Determine the [x, y] coordinate at the center of the cell enclosing the given text.  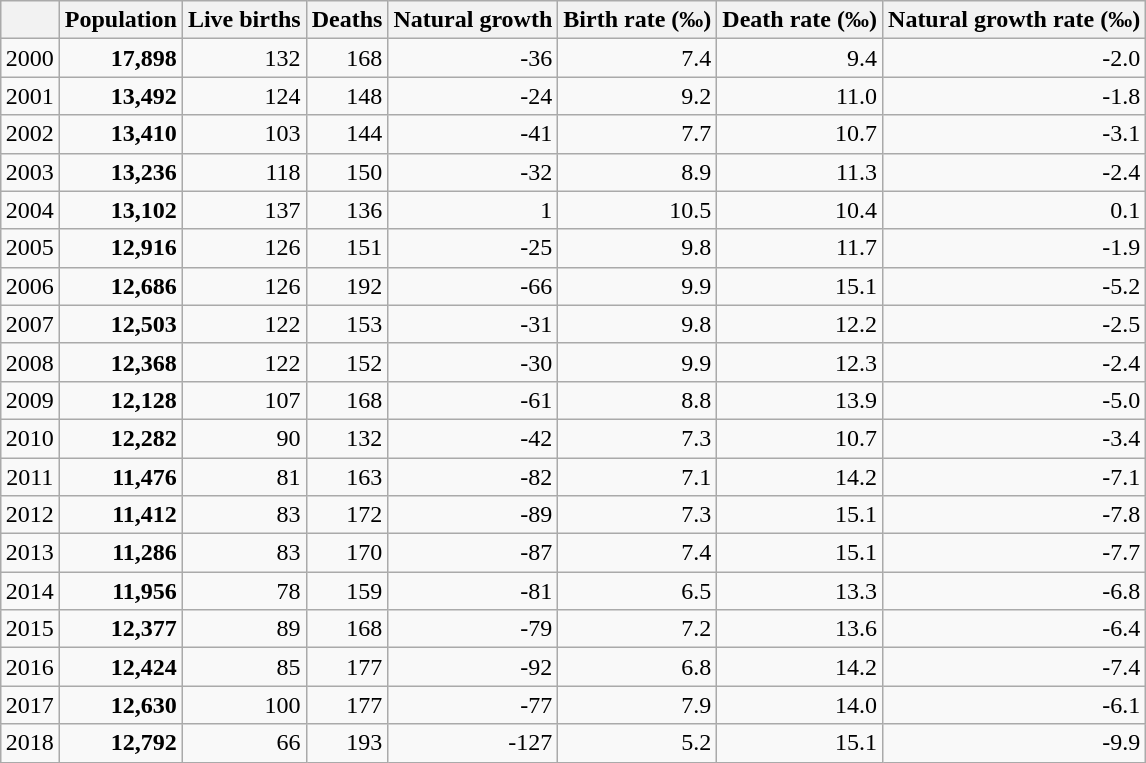
-61 [473, 400]
152 [347, 362]
2007 [30, 324]
-30 [473, 362]
172 [347, 515]
-41 [473, 134]
89 [244, 629]
5.2 [638, 743]
9.4 [800, 58]
8.9 [638, 172]
12.2 [800, 324]
10.4 [800, 210]
78 [244, 591]
-7.8 [1014, 515]
12,503 [120, 324]
11,476 [120, 477]
137 [244, 210]
6.5 [638, 591]
2008 [30, 362]
-7.4 [1014, 667]
8.8 [638, 400]
144 [347, 134]
-9.9 [1014, 743]
13,492 [120, 96]
-24 [473, 96]
-6.8 [1014, 591]
12,377 [120, 629]
-32 [473, 172]
Deaths [347, 20]
11,956 [120, 591]
12,792 [120, 743]
150 [347, 172]
11.0 [800, 96]
-92 [473, 667]
10.5 [638, 210]
81 [244, 477]
13.6 [800, 629]
6.8 [638, 667]
159 [347, 591]
13.9 [800, 400]
-81 [473, 591]
2006 [30, 286]
100 [244, 705]
-1.8 [1014, 96]
2002 [30, 134]
170 [347, 553]
0.1 [1014, 210]
-5.0 [1014, 400]
-1.9 [1014, 248]
148 [347, 96]
12,424 [120, 667]
Natural growth [473, 20]
13,102 [120, 210]
7.7 [638, 134]
-36 [473, 58]
2018 [30, 743]
Natural growth rate (‰) [1014, 20]
90 [244, 438]
192 [347, 286]
103 [244, 134]
-2.5 [1014, 324]
7.9 [638, 705]
7.1 [638, 477]
2014 [30, 591]
2013 [30, 553]
-7.1 [1014, 477]
153 [347, 324]
151 [347, 248]
-6.1 [1014, 705]
2009 [30, 400]
2000 [30, 58]
Population [120, 20]
2012 [30, 515]
2010 [30, 438]
-127 [473, 743]
2016 [30, 667]
-82 [473, 477]
2005 [30, 248]
12,282 [120, 438]
-66 [473, 286]
-89 [473, 515]
-3.1 [1014, 134]
193 [347, 743]
12,630 [120, 705]
2011 [30, 477]
Birth rate (‰) [638, 20]
163 [347, 477]
12.3 [800, 362]
12,368 [120, 362]
Death rate (‰) [800, 20]
13.3 [800, 591]
-3.4 [1014, 438]
11.3 [800, 172]
-2.0 [1014, 58]
-6.4 [1014, 629]
2003 [30, 172]
9.2 [638, 96]
-87 [473, 553]
1 [473, 210]
2017 [30, 705]
7.2 [638, 629]
11,412 [120, 515]
Live births [244, 20]
13,236 [120, 172]
124 [244, 96]
12,916 [120, 248]
66 [244, 743]
136 [347, 210]
118 [244, 172]
107 [244, 400]
85 [244, 667]
11,286 [120, 553]
11.7 [800, 248]
-25 [473, 248]
14.0 [800, 705]
-5.2 [1014, 286]
13,410 [120, 134]
2004 [30, 210]
2001 [30, 96]
-42 [473, 438]
12,686 [120, 286]
-77 [473, 705]
-31 [473, 324]
17,898 [120, 58]
-79 [473, 629]
12,128 [120, 400]
2015 [30, 629]
-7.7 [1014, 553]
